Detect which cell encompasses the target text, then output its (X, Y) center coordinate. 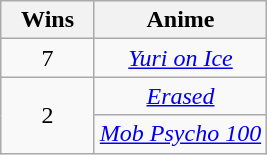
Erased (180, 96)
Mob Psycho 100 (180, 134)
2 (48, 115)
Yuri on Ice (180, 58)
7 (48, 58)
Anime (180, 20)
Wins (48, 20)
